Locate the cell with the specified text and output its (x, y) center coordinate. 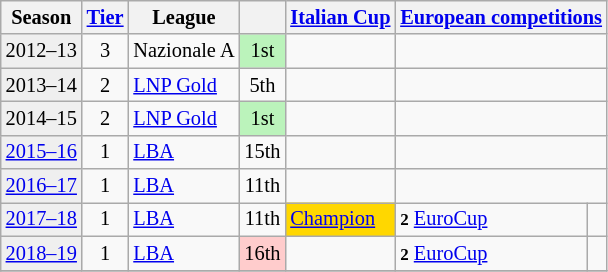
2012–13 (42, 51)
2017–18 (42, 219)
Nazionale A (184, 51)
16th (262, 253)
Tier (106, 17)
Italian Cup (340, 17)
2015–16 (42, 152)
15th (262, 152)
Champion (340, 219)
Season (42, 17)
2016–17 (42, 186)
European competitions (501, 17)
2014–15 (42, 118)
5th (262, 85)
3 (106, 51)
2018–19 (42, 253)
2013–14 (42, 85)
League (184, 17)
